Find where the given text appears and provide that cell's center as [X, Y] coordinate. 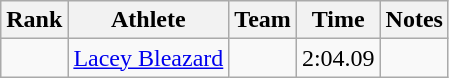
Athlete [148, 20]
Lacey Bleazard [148, 58]
Notes [414, 20]
2:04.09 [338, 58]
Rank [34, 20]
Time [338, 20]
Team [263, 20]
